Scan for the cell matching the given text and deliver its [x, y] coordinate at center. 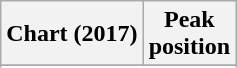
Peak position [189, 34]
Chart (2017) [72, 34]
